Output the (x, y) coordinate of the center of the cell containing the given text.  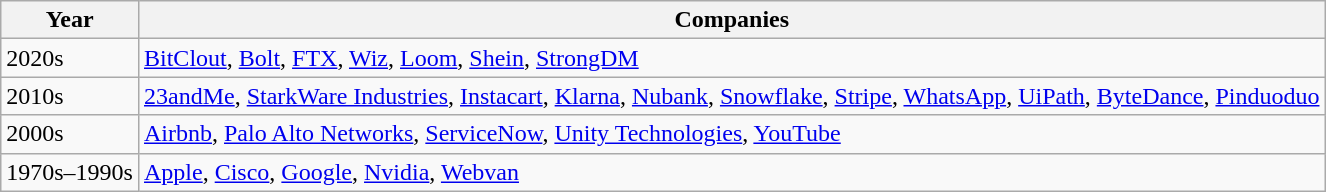
BitClout, Bolt, FTX, Wiz, Loom, Shein, StrongDM (731, 58)
Companies (731, 20)
1970s–1990s (70, 172)
23andMe, StarkWare Industries, Instacart, Klarna, Nubank, Snowflake, Stripe, WhatsApp, UiPath, ByteDance, Pinduoduo (731, 96)
Airbnb, Palo Alto Networks, ServiceNow, Unity Technologies, YouTube (731, 134)
Year (70, 20)
Apple, Cisco, Google, Nvidia, Webvan (731, 172)
2010s (70, 96)
2000s (70, 134)
2020s (70, 58)
